Locate the cell with the specified text and output its (X, Y) center coordinate. 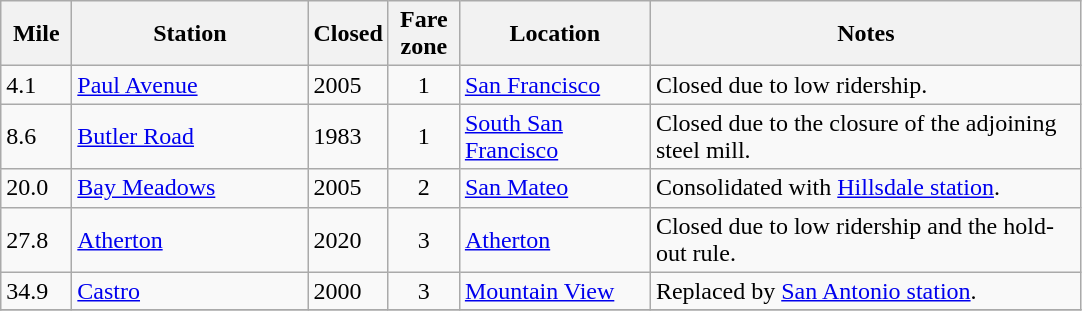
34.9 (36, 291)
Mountain View (554, 291)
San Francisco (554, 85)
Mile (36, 34)
San Mateo (554, 188)
2000 (348, 291)
Butler Road (190, 136)
2020 (348, 240)
Closed due to low ridership and the hold-out rule. (866, 240)
27.8 (36, 240)
South San Francisco (554, 136)
2 (424, 188)
4.1 (36, 85)
Location (554, 34)
8.6 (36, 136)
Castro (190, 291)
Paul Avenue (190, 85)
20.0 (36, 188)
1983 (348, 136)
Closed due to low ridership. (866, 85)
Closed (348, 34)
Bay Meadows (190, 188)
Station (190, 34)
Fare zone (424, 34)
Replaced by San Antonio station. (866, 291)
Notes (866, 34)
Consolidated with Hillsdale station. (866, 188)
Closed due to the closure of the adjoining steel mill. (866, 136)
